Capture the cell that displays the provided text and extract its [X, Y] central coordinate. 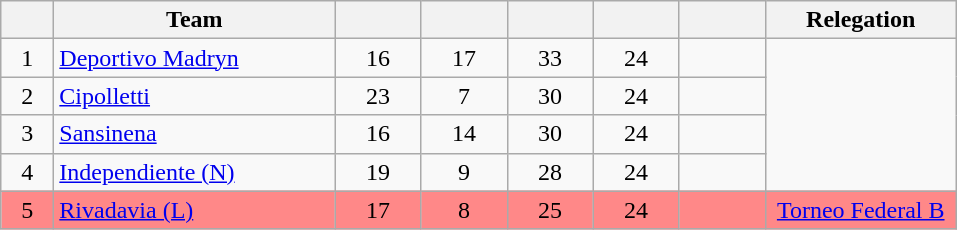
3 [28, 134]
Sansinena [194, 134]
14 [464, 134]
19 [378, 172]
9 [464, 172]
Deportivo Madryn [194, 58]
5 [28, 210]
Torneo Federal B [860, 210]
7 [464, 96]
Cipolletti [194, 96]
Independiente (N) [194, 172]
1 [28, 58]
Rivadavia (L) [194, 210]
Team [194, 20]
8 [464, 210]
Relegation [860, 20]
33 [550, 58]
4 [28, 172]
2 [28, 96]
23 [378, 96]
28 [550, 172]
25 [550, 210]
